Scan for the cell matching the given text and deliver its [x, y] coordinate at center. 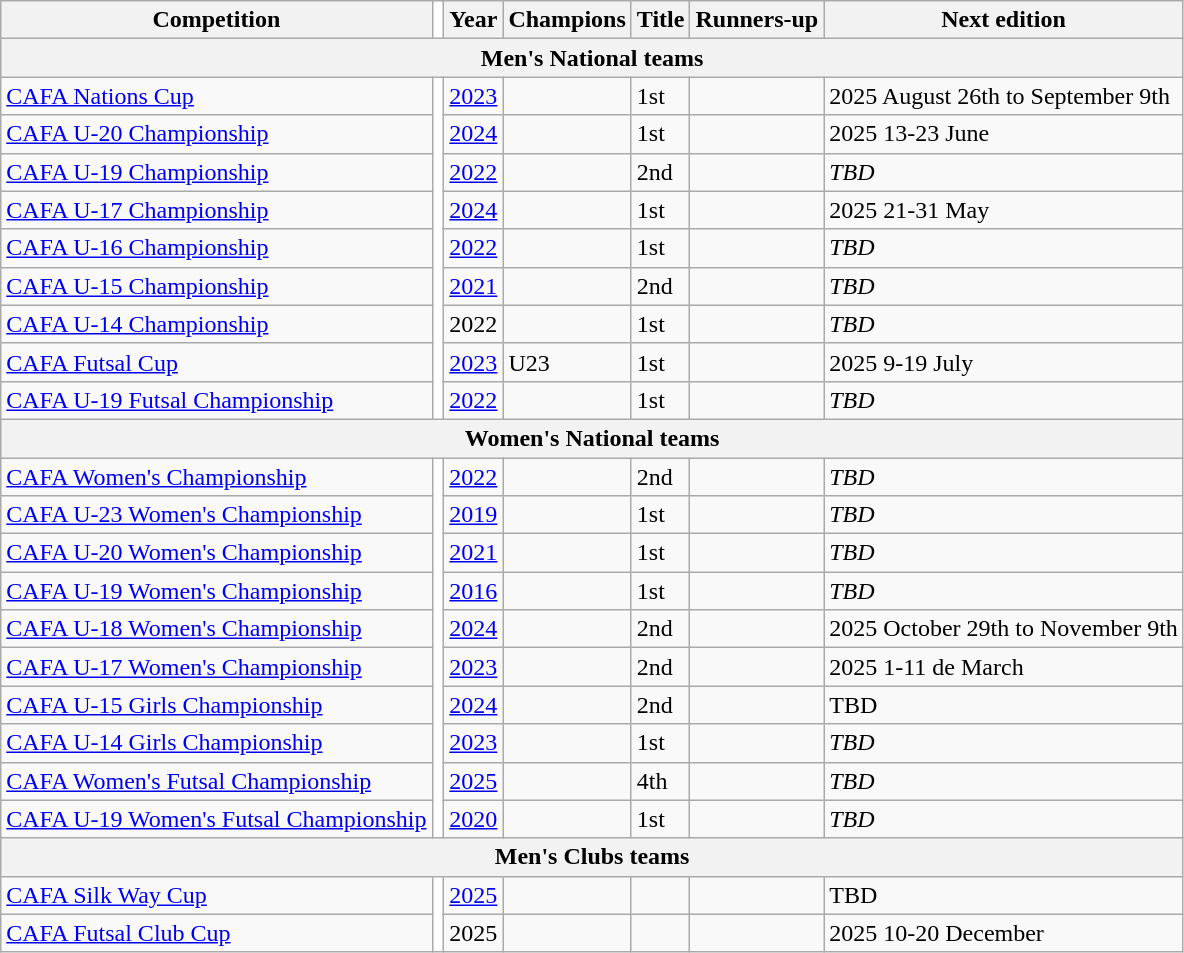
CAFA Futsal Cup [216, 362]
CAFA U-18 Women's Championship [216, 629]
Women's National teams [592, 438]
CAFA Silk Way Cup [216, 895]
Runners-up [757, 20]
Champions [567, 20]
CAFA U-20 Women's Championship [216, 553]
2025 13-23 June [1004, 134]
2019 [474, 515]
CAFA U-20 Championship [216, 134]
U23 [567, 362]
Title [660, 20]
CAFA U-19 Women's Futsal Championship [216, 819]
CAFA U-14 Girls Championship [216, 743]
2016 [474, 591]
CAFA U-19 Championship [216, 172]
CAFA Futsal Club Cup [216, 933]
Men's Clubs teams [592, 857]
2025 10-20 December [1004, 933]
2025 1-11 de March [1004, 667]
Next edition [1004, 20]
CAFA U-19 Women's Championship [216, 591]
CAFA U-23 Women's Championship [216, 515]
CAFA U-16 Championship [216, 248]
CAFA Women's Championship [216, 477]
CAFA Nations Cup [216, 96]
2025 21-31 May [1004, 210]
2025 9-19 July [1004, 362]
2020 [474, 819]
2025 August 26th to September 9th [1004, 96]
CAFA U-19 Futsal Championship [216, 400]
CAFA U-15 Championship [216, 286]
Year [474, 20]
CAFA U-15 Girls Championship [216, 705]
4th [660, 781]
CAFA Women's Futsal Championship [216, 781]
Competition [216, 20]
2025 October 29th to November 9th [1004, 629]
Men's National teams [592, 58]
CAFA U-14 Championship [216, 324]
CAFA U-17 Women's Championship [216, 667]
CAFA U-17 Championship [216, 210]
